Determine the (x, y) coordinate at the center of the cell enclosing the given text.  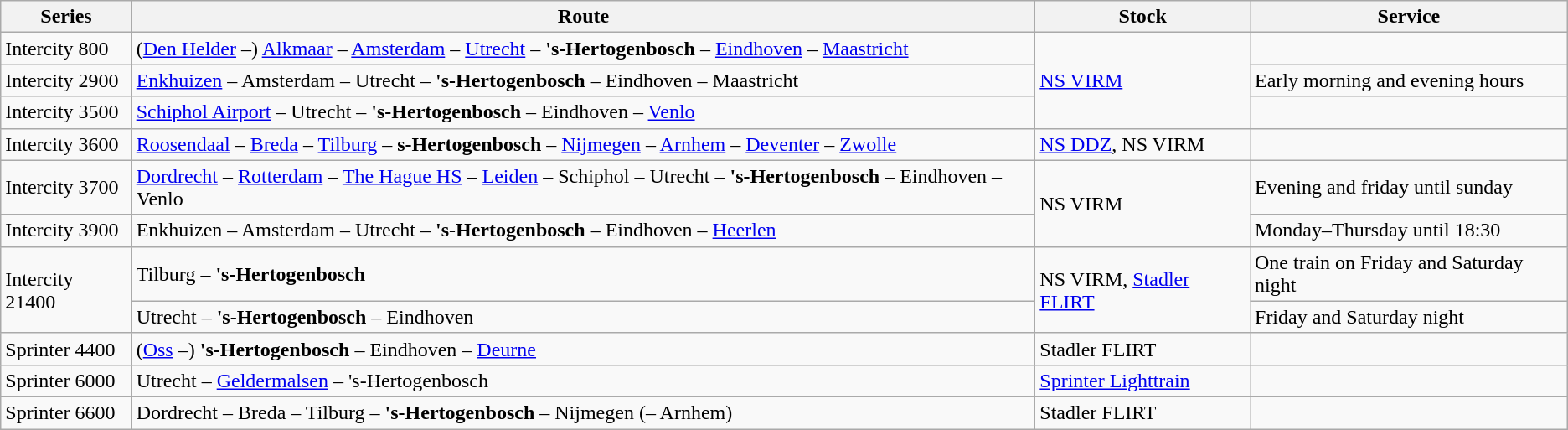
Monday–Thursday until 18:30 (1409, 231)
Roosendaal – Breda – Tilburg – s-Hertogenbosch – Nijmegen – Arnhem – Deventer – Zwolle (583, 144)
Dordrecht – Breda – Tilburg – 's-Hertogenbosch – Nijmegen (– Arnhem) (583, 412)
Intercity 21400 (66, 290)
Sprinter Lighttrain (1142, 381)
Route (583, 17)
One train on Friday and Saturday night (1409, 273)
Friday and Saturday night (1409, 317)
Sprinter 6600 (66, 412)
Intercity 3900 (66, 231)
Series (66, 17)
Schiphol Airport – Utrecht – 's-Hertogenbosch – Eindhoven – Venlo (583, 112)
Intercity 3700 (66, 188)
NS DDZ, NS VIRM (1142, 144)
NS VIRM, Stadler FLIRT (1142, 290)
Intercity 2900 (66, 80)
Tilburg – 's-Hertogenbosch (583, 273)
Utrecht – Geldermalsen – 's-Hertogenbosch (583, 381)
(Den Helder –) Alkmaar – Amsterdam – Utrecht – 's-Hertogenbosch – Eindhoven – Maastricht (583, 49)
Intercity 3600 (66, 144)
Utrecht – 's-Hertogenbosch – Eindhoven (583, 317)
Enkhuizen – Amsterdam – Utrecht – 's-Hertogenbosch – Eindhoven – Maastricht (583, 80)
Sprinter 4400 (66, 349)
Intercity 800 (66, 49)
Stock (1142, 17)
Dordrecht – Rotterdam – The Hague HS – Leiden – Schiphol – Utrecht – 's-Hertogenbosch – Eindhoven – Venlo (583, 188)
Enkhuizen – Amsterdam – Utrecht – 's-Hertogenbosch – Eindhoven – Heerlen (583, 231)
Intercity 3500 (66, 112)
Sprinter 6000 (66, 381)
Early morning and evening hours (1409, 80)
Service (1409, 17)
Evening and friday until sunday (1409, 188)
(Oss –) 's-Hertogenbosch – Eindhoven – Deurne (583, 349)
